Output the (x, y) coordinate of the center of the cell containing the given text.  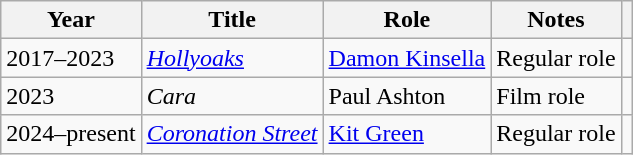
Kit Green (407, 134)
Year (71, 20)
Paul Ashton (407, 96)
Role (407, 20)
Cara (232, 96)
Damon Kinsella (407, 58)
2017–2023 (71, 58)
Title (232, 20)
Hollyoaks (232, 58)
2023 (71, 96)
Notes (556, 20)
Film role (556, 96)
2024–present (71, 134)
Coronation Street (232, 134)
